Identify which cell holds the provided text, then report its [X, Y] central coordinate. 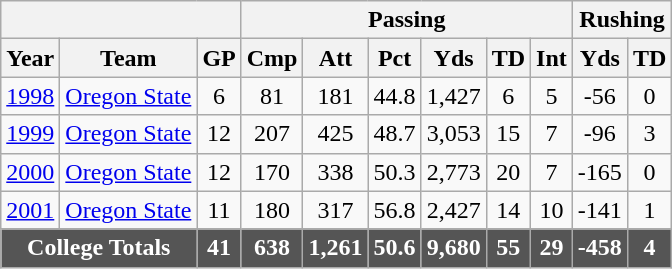
Att [336, 58]
Team [128, 58]
Year [30, 58]
180 [272, 210]
56.8 [394, 210]
48.7 [394, 134]
44.8 [394, 96]
2,773 [454, 172]
15 [508, 134]
Cmp [272, 58]
317 [336, 210]
3 [649, 134]
4 [649, 248]
9,680 [454, 248]
181 [336, 96]
14 [508, 210]
81 [272, 96]
1999 [30, 134]
5 [552, 96]
Int [552, 58]
2,427 [454, 210]
-56 [600, 96]
207 [272, 134]
170 [272, 172]
338 [336, 172]
2000 [30, 172]
425 [336, 134]
-165 [600, 172]
20 [508, 172]
50.3 [394, 172]
1998 [30, 96]
College Totals [99, 248]
638 [272, 248]
50.6 [394, 248]
3,053 [454, 134]
29 [552, 248]
11 [219, 210]
GP [219, 58]
1,261 [336, 248]
1,427 [454, 96]
Passing [406, 20]
2001 [30, 210]
-458 [600, 248]
10 [552, 210]
Pct [394, 58]
1 [649, 210]
-141 [600, 210]
Rushing [622, 20]
-96 [600, 134]
41 [219, 248]
55 [508, 248]
